Output the (X, Y) coordinate of the center of the cell containing the given text.  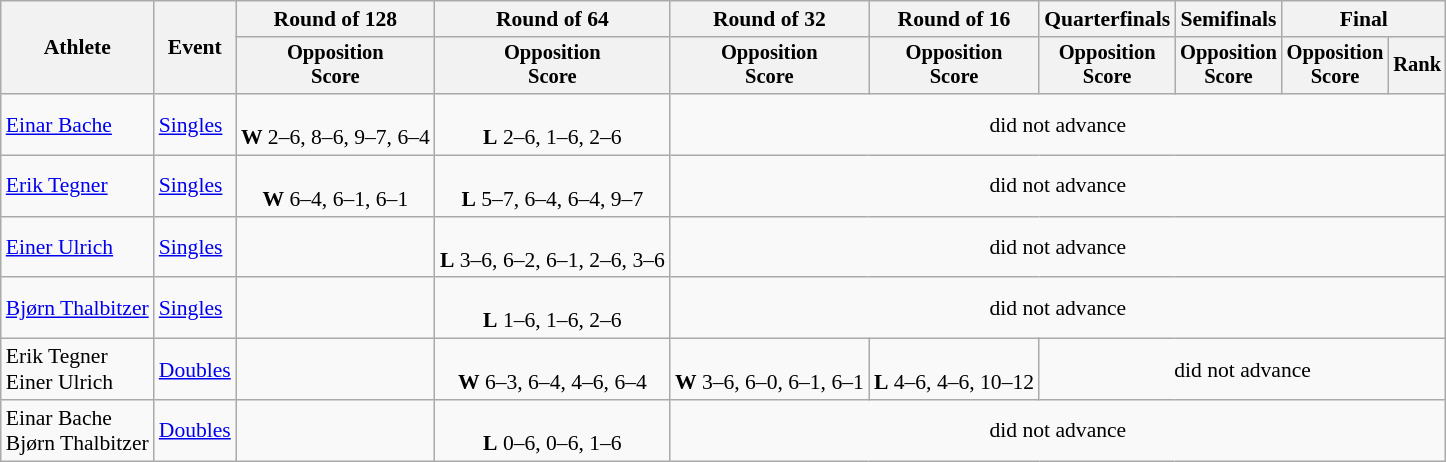
Final (1364, 19)
Round of 32 (770, 19)
Round of 64 (552, 19)
W 2–6, 8–6, 9–7, 6–4 (336, 124)
Erik Tegner (78, 186)
Einar Bache Bjørn Thalbitzer (78, 430)
Quarterfinals (1107, 19)
L 1–6, 1–6, 2–6 (552, 308)
Einer Ulrich (78, 248)
L 3–6, 6–2, 6–1, 2–6, 3–6 (552, 248)
L 2–6, 1–6, 2–6 (552, 124)
Round of 128 (336, 19)
Round of 16 (954, 19)
W 3–6, 6–0, 6–1, 6–1 (770, 370)
Rank (1417, 66)
L 4–6, 4–6, 10–12 (954, 370)
W 6–4, 6–1, 6–1 (336, 186)
Erik Tegner Einer Ulrich (78, 370)
W 6–3, 6–4, 4–6, 6–4 (552, 370)
L 0–6, 0–6, 1–6 (552, 430)
L 5–7, 6–4, 6–4, 9–7 (552, 186)
Event (195, 48)
Bjørn Thalbitzer (78, 308)
Semifinals (1228, 19)
Athlete (78, 48)
Einar Bache (78, 124)
